Scan for the cell matching the given text and deliver its [X, Y] coordinate at center. 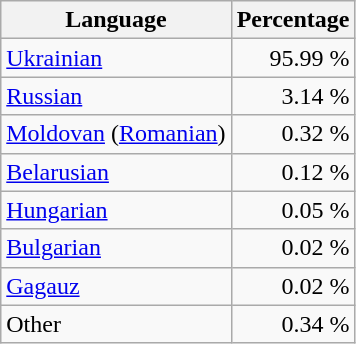
0.12 % [293, 172]
Percentage [293, 20]
0.05 % [293, 210]
Hungarian [116, 210]
Language [116, 20]
95.99 % [293, 58]
Russian [116, 96]
Ukrainian [116, 58]
Belarusian [116, 172]
Moldovan (Romanian) [116, 134]
Gagauz [116, 286]
0.34 % [293, 324]
Bulgarian [116, 248]
0.32 % [293, 134]
Other [116, 324]
3.14 % [293, 96]
